Find where the given text appears and provide that cell's center as [X, Y] coordinate. 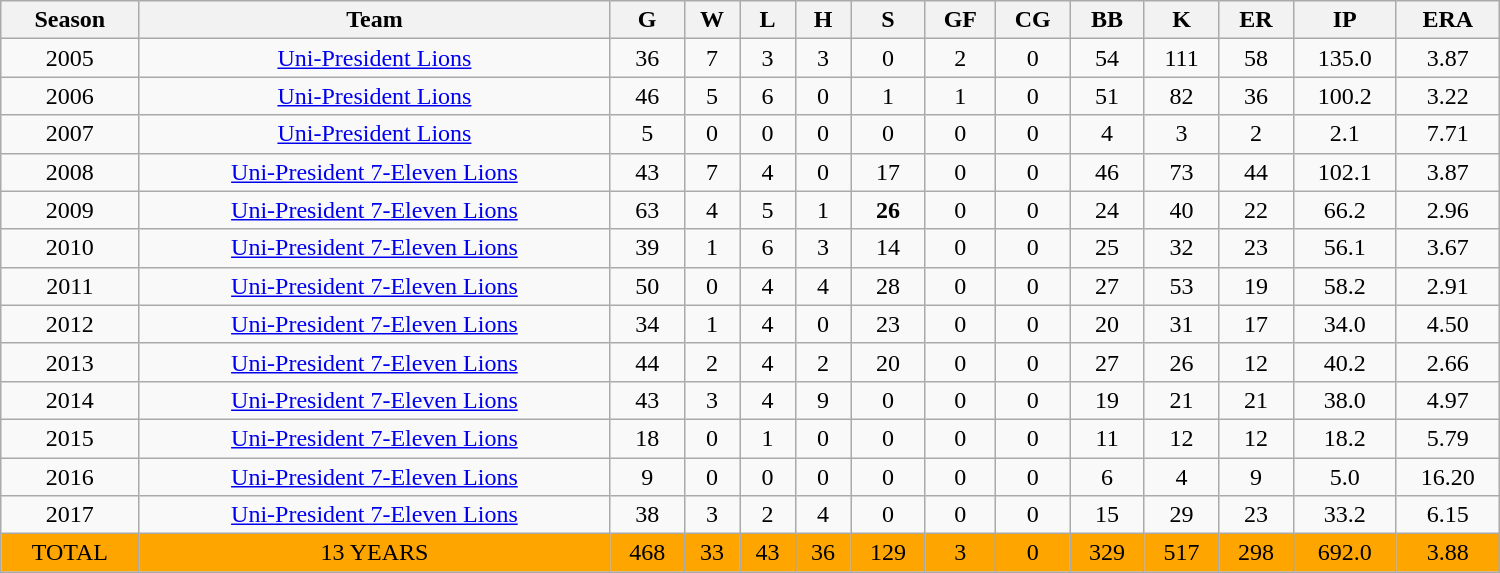
34 [647, 324]
63 [647, 210]
2.91 [1448, 286]
33.2 [1344, 515]
56.1 [1344, 248]
13 YEARS [374, 553]
2015 [70, 438]
14 [888, 248]
S [888, 20]
W [712, 20]
5.79 [1448, 438]
51 [1107, 96]
468 [647, 553]
34.0 [1344, 324]
298 [1256, 553]
2011 [70, 286]
53 [1181, 286]
58 [1256, 58]
2009 [70, 210]
L [768, 20]
517 [1181, 553]
82 [1181, 96]
40.2 [1344, 362]
ER [1256, 20]
40 [1181, 210]
28 [888, 286]
6.15 [1448, 515]
2006 [70, 96]
111 [1181, 58]
2017 [70, 515]
Team [374, 20]
66.2 [1344, 210]
58.2 [1344, 286]
4.97 [1448, 400]
2.66 [1448, 362]
3.67 [1448, 248]
2012 [70, 324]
25 [1107, 248]
4.50 [1448, 324]
2005 [70, 58]
39 [647, 248]
18.2 [1344, 438]
2013 [70, 362]
38 [647, 515]
TOTAL [70, 553]
15 [1107, 515]
54 [1107, 58]
2014 [70, 400]
50 [647, 286]
CG [1032, 20]
3.88 [1448, 553]
11 [1107, 438]
2.96 [1448, 210]
329 [1107, 553]
7.71 [1448, 134]
102.1 [1344, 172]
129 [888, 553]
H [822, 20]
2010 [70, 248]
ERA [1448, 20]
2.1 [1344, 134]
29 [1181, 515]
18 [647, 438]
3.22 [1448, 96]
2007 [70, 134]
5.0 [1344, 477]
K [1181, 20]
100.2 [1344, 96]
2016 [70, 477]
BB [1107, 20]
G [647, 20]
33 [712, 553]
692.0 [1344, 553]
38.0 [1344, 400]
24 [1107, 210]
16.20 [1448, 477]
IP [1344, 20]
2008 [70, 172]
GF [960, 20]
22 [1256, 210]
73 [1181, 172]
32 [1181, 248]
31 [1181, 324]
135.0 [1344, 58]
Season [70, 20]
